Identify which cell holds the provided text, then report its [X, Y] central coordinate. 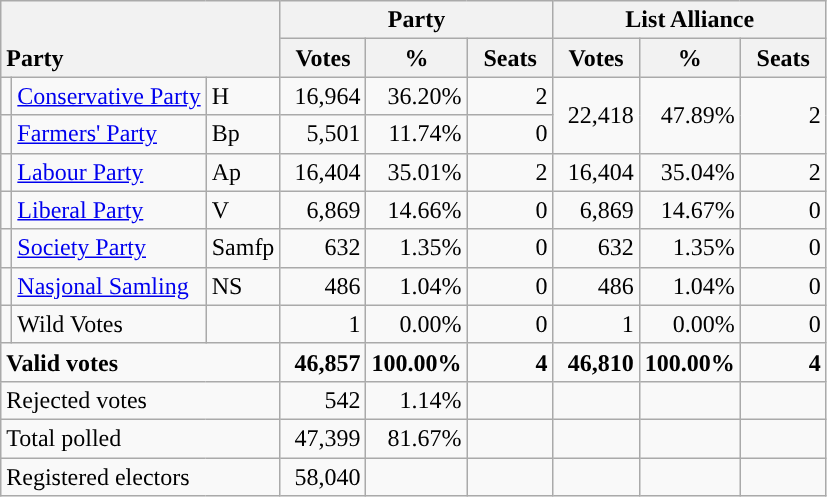
H [243, 96]
V [243, 210]
Society Party [109, 248]
Samfp [243, 248]
14.66% [416, 210]
46,810 [596, 362]
Liberal Party [109, 210]
58,040 [323, 477]
Registered electors [140, 477]
Bp [243, 134]
47,399 [323, 438]
81.67% [416, 438]
11.74% [416, 134]
Nasjonal Samling [109, 286]
36.20% [416, 96]
35.01% [416, 172]
46,857 [323, 362]
List Alliance [690, 20]
Ap [243, 172]
Rejected votes [140, 400]
14.67% [690, 210]
Labour Party [109, 172]
Conservative Party [109, 96]
NS [243, 286]
16,964 [323, 96]
Valid votes [140, 362]
22,418 [596, 115]
542 [323, 400]
Wild Votes [109, 324]
5,501 [323, 134]
Total polled [140, 438]
1.14% [416, 400]
35.04% [690, 172]
Farmers' Party [109, 134]
47.89% [690, 115]
